Pinpoint the cell where the given text exists, returning its [x, y] midpoint coordinate. 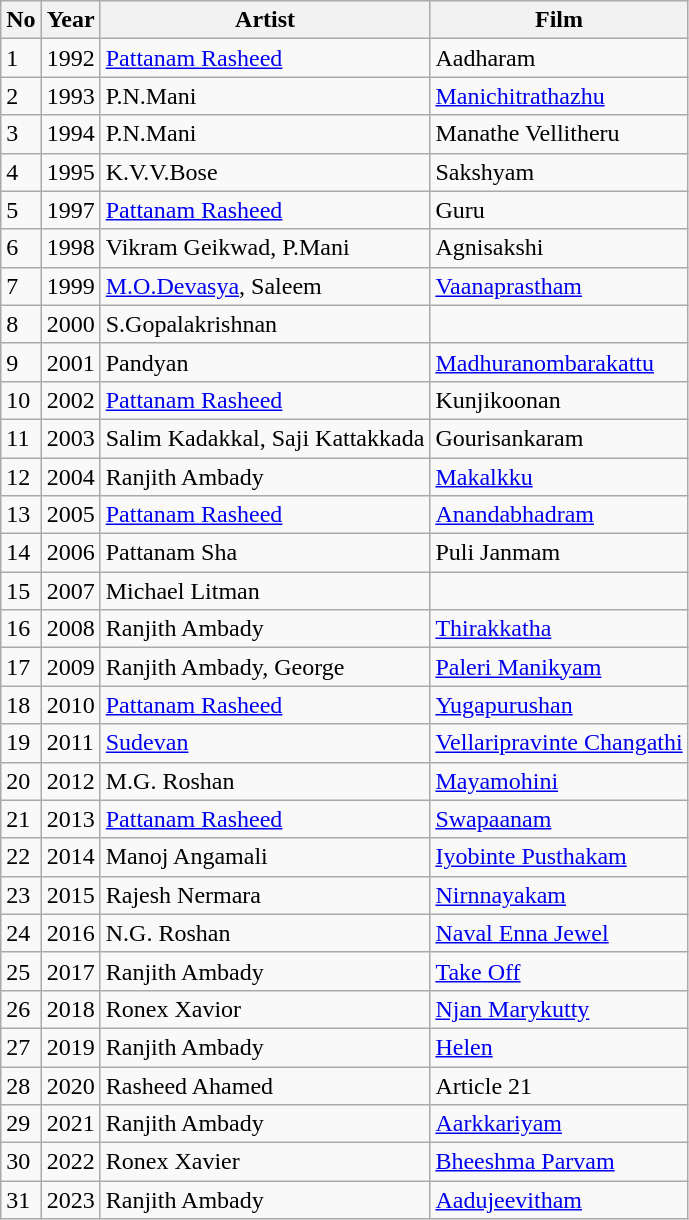
13 [21, 515]
19 [21, 743]
21 [21, 819]
27 [21, 1047]
2011 [70, 743]
Vikram Geikwad, P.Mani [265, 248]
1995 [70, 172]
Ronex Xavior [265, 1009]
2006 [70, 553]
Take Off [559, 971]
Pattanam Sha [265, 553]
Aarkkariyam [559, 1124]
14 [21, 553]
9 [21, 362]
Gourisankaram [559, 438]
Pandyan [265, 362]
16 [21, 629]
2004 [70, 477]
Swapaanam [559, 819]
Puli Janmam [559, 553]
6 [21, 248]
2014 [70, 857]
Guru [559, 210]
Paleri Manikyam [559, 667]
2 [21, 96]
Nirnnayakam [559, 895]
2012 [70, 781]
Njan Marykutty [559, 1009]
2018 [70, 1009]
2000 [70, 324]
15 [21, 591]
Manoj Angamali [265, 857]
Aadharam [559, 58]
1992 [70, 58]
2015 [70, 895]
1994 [70, 134]
18 [21, 705]
Vellaripravinte Changathi [559, 743]
8 [21, 324]
Year [70, 20]
Sakshyam [559, 172]
Rajesh Nermara [265, 895]
1997 [70, 210]
2022 [70, 1162]
4 [21, 172]
22 [21, 857]
M.G. Roshan [265, 781]
Aadujeevitham [559, 1200]
No [21, 20]
10 [21, 400]
Makalkku [559, 477]
Iyobinte Pusthakam [559, 857]
1998 [70, 248]
2002 [70, 400]
Naval Enna Jewel [559, 933]
Thirakkatha [559, 629]
29 [21, 1124]
1999 [70, 286]
17 [21, 667]
Sudevan [265, 743]
Vaanaprastham [559, 286]
3 [21, 134]
M.O.Devasya, Saleem [265, 286]
23 [21, 895]
2003 [70, 438]
7 [21, 286]
26 [21, 1009]
2013 [70, 819]
1 [21, 58]
24 [21, 933]
2016 [70, 933]
30 [21, 1162]
2019 [70, 1047]
Ranjith Ambady, George [265, 667]
1993 [70, 96]
Manichitrathazhu [559, 96]
K.V.V.Bose [265, 172]
2021 [70, 1124]
2005 [70, 515]
20 [21, 781]
2020 [70, 1085]
Salim Kadakkal, Saji Kattakkada [265, 438]
2010 [70, 705]
Bheeshma Parvam [559, 1162]
Agnisakshi [559, 248]
Kunjikoonan [559, 400]
Michael Litman [265, 591]
2001 [70, 362]
Rasheed Ahamed [265, 1085]
Anandabhadram [559, 515]
11 [21, 438]
2017 [70, 971]
Article 21 [559, 1085]
Artist [265, 20]
5 [21, 210]
Ronex Xavier [265, 1162]
2007 [70, 591]
2008 [70, 629]
N.G. Roshan [265, 933]
Mayamohini [559, 781]
Film [559, 20]
2009 [70, 667]
Yugapurushan [559, 705]
12 [21, 477]
28 [21, 1085]
25 [21, 971]
Manathe Vellitheru [559, 134]
2023 [70, 1200]
Madhuranombarakattu [559, 362]
Helen [559, 1047]
S.Gopalakrishnan [265, 324]
31 [21, 1200]
